Locate the cell with the specified text and output its [x, y] center coordinate. 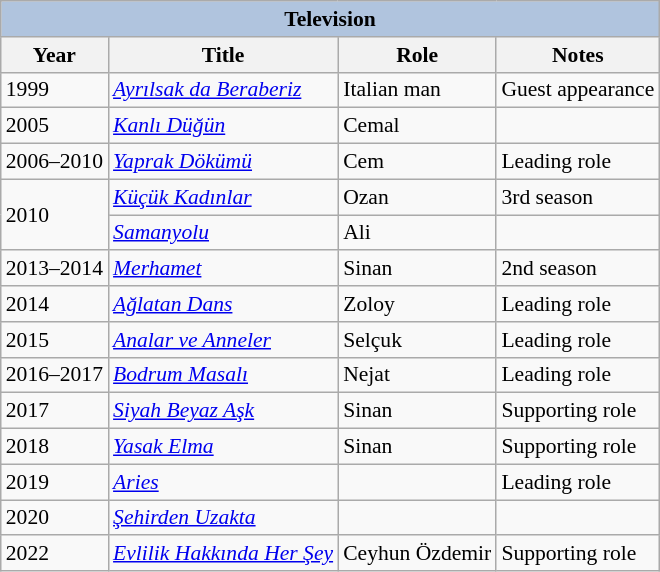
Ali [417, 233]
Samanyolu [223, 233]
Notes [578, 55]
Yaprak Dökümü [223, 162]
2022 [54, 554]
1999 [54, 90]
Guest appearance [578, 90]
2017 [54, 411]
2020 [54, 518]
Role [417, 55]
2018 [54, 447]
Aries [223, 482]
Television [330, 19]
2016–2017 [54, 375]
2013–2014 [54, 269]
Ağlatan Dans [223, 304]
Şehirden Uzakta [223, 518]
Kanlı Düğün [223, 126]
2014 [54, 304]
2nd season [578, 269]
2015 [54, 340]
Siyah Beyaz Aşk [223, 411]
Merhamet [223, 269]
Ceyhun Özdemir [417, 554]
2005 [54, 126]
Year [54, 55]
2010 [54, 214]
Evlilik Hakkında Her Şey [223, 554]
Ayrılsak da Beraberiz [223, 90]
Zoloy [417, 304]
3rd season [578, 197]
2006–2010 [54, 162]
Cem [417, 162]
Yasak Elma [223, 447]
Selçuk [417, 340]
Title [223, 55]
Küçük Kadınlar [223, 197]
Cemal [417, 126]
Nejat [417, 375]
Ozan [417, 197]
Bodrum Masalı [223, 375]
2019 [54, 482]
Analar ve Anneler [223, 340]
Italian man [417, 90]
